Output the (X, Y) coordinate of the center of the cell containing the given text.  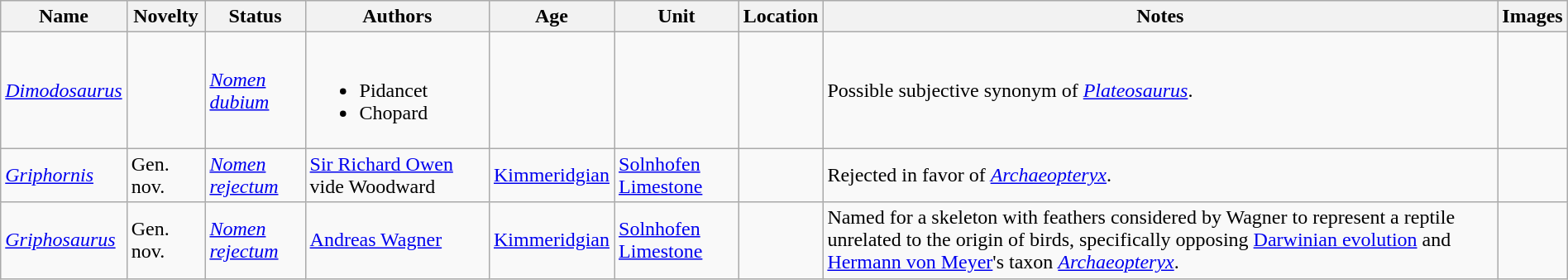
Novelty (165, 17)
Authors (397, 17)
Status (255, 17)
Dimodosaurus (64, 90)
Location (781, 17)
Images (1532, 17)
Andreas Wagner (397, 240)
Possible subjective synonym of Plateosaurus. (1160, 90)
Nomen dubium (255, 90)
Sir Richard Owen vide Woodward (397, 176)
Griphosaurus (64, 240)
Notes (1160, 17)
Griphornis (64, 176)
Unit (676, 17)
PidancetChopard (397, 90)
Rejected in favor of Archaeopteryx. (1160, 176)
Name (64, 17)
Age (551, 17)
